Find where the given text appears and provide that cell's center as [X, Y] coordinate. 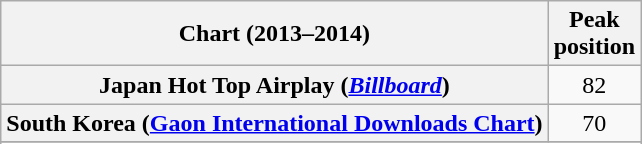
Japan Hot Top Airplay (Billboard) [274, 85]
82 [594, 85]
Chart (2013–2014) [274, 34]
Peakposition [594, 34]
70 [594, 123]
South Korea (Gaon International Downloads Chart) [274, 123]
